From the cell containing the given text, extract its center point as (X, Y) coordinate. 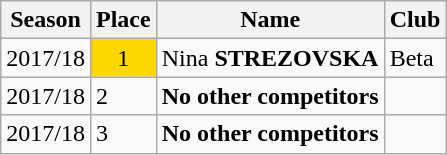
Name (270, 20)
Nina STREZOVSKA (270, 58)
2 (123, 96)
Beta (415, 58)
Place (123, 20)
Season (46, 20)
Club (415, 20)
1 (123, 58)
3 (123, 134)
